Capture the cell that displays the provided text and extract its [X, Y] central coordinate. 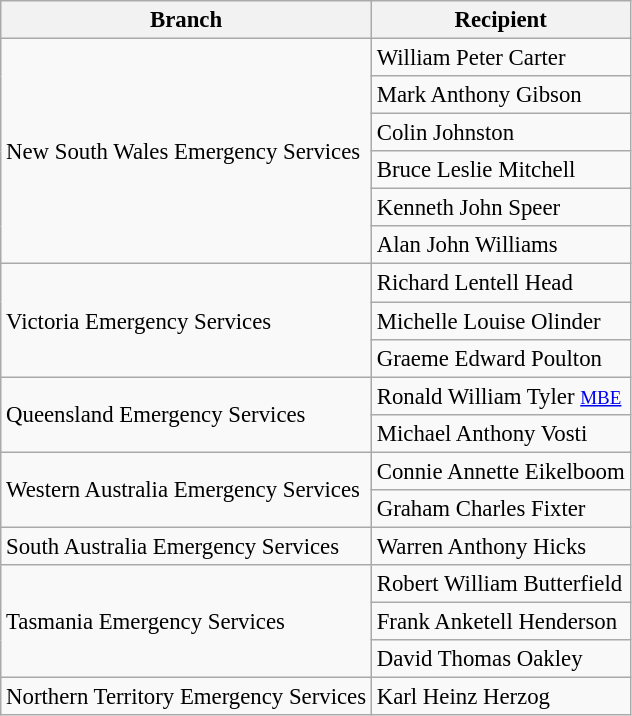
Karl Heinz Herzog [500, 697]
Queensland Emergency Services [186, 414]
Tasmania Emergency Services [186, 622]
Kenneth John Speer [500, 208]
Robert William Butterfield [500, 584]
Connie Annette Eikelboom [500, 471]
William Peter Carter [500, 58]
Bruce Leslie Mitchell [500, 170]
Graeme Edward Poulton [500, 358]
Branch [186, 20]
Colin Johnston [500, 133]
Frank Anketell Henderson [500, 621]
New South Wales Emergency Services [186, 152]
Richard Lentell Head [500, 283]
South Australia Emergency Services [186, 546]
Warren Anthony Hicks [500, 546]
Recipient [500, 20]
Alan John Williams [500, 245]
Graham Charles Fixter [500, 509]
Victoria Emergency Services [186, 320]
Ronald William Tyler MBE [500, 396]
Mark Anthony Gibson [500, 95]
Northern Territory Emergency Services [186, 697]
Michelle Louise Olinder [500, 321]
David Thomas Oakley [500, 659]
Western Australia Emergency Services [186, 490]
Michael Anthony Vosti [500, 433]
